For the text-containing cell, return its midpoint in [X, Y] coordinate format. 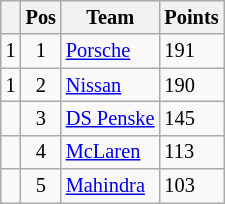
Points [191, 17]
Team [110, 17]
Pos [41, 17]
Porsche [110, 51]
3 [41, 118]
Nissan [110, 85]
4 [41, 152]
DS Penske [110, 118]
5 [41, 186]
Mahindra [110, 186]
103 [191, 186]
145 [191, 118]
113 [191, 152]
191 [191, 51]
McLaren [110, 152]
2 [41, 85]
190 [191, 85]
